Return the (X, Y) coordinate for the center point of the cell that contains the specified text.  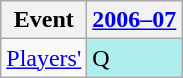
Q (134, 58)
Players' (44, 58)
2006–07 (134, 20)
Event (44, 20)
